Identify which cell holds the provided text, then report its (X, Y) central coordinate. 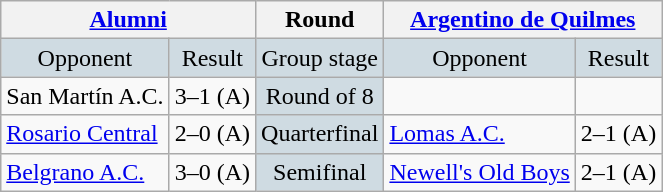
Round of 8 (320, 96)
Alumni (128, 20)
3–0 (A) (212, 172)
Argentino de Quilmes (523, 20)
Round (320, 20)
Rosario Central (85, 134)
Belgrano A.C. (85, 172)
Group stage (320, 58)
Semifinal (320, 172)
3–1 (A) (212, 96)
Lomas A.C. (480, 134)
San Martín A.C. (85, 96)
Quarterfinal (320, 134)
2–0 (A) (212, 134)
Newell's Old Boys (480, 172)
